Determine the (X, Y) coordinate at the center of the cell enclosing the given text.  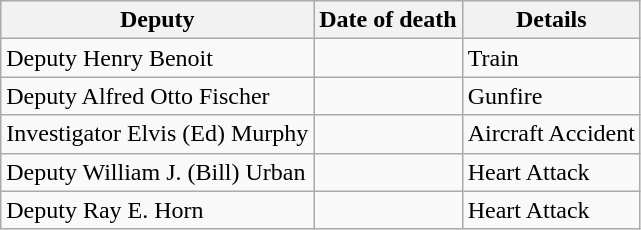
Aircraft Accident (551, 134)
Investigator Elvis (Ed) Murphy (158, 134)
Deputy Ray E. Horn (158, 210)
Deputy Alfred Otto Fischer (158, 96)
Details (551, 20)
Deputy William J. (Bill) Urban (158, 172)
Deputy (158, 20)
Deputy Henry Benoit (158, 58)
Date of death (388, 20)
Gunfire (551, 96)
Train (551, 58)
